Detect which cell encompasses the target text, then output its [x, y] center coordinate. 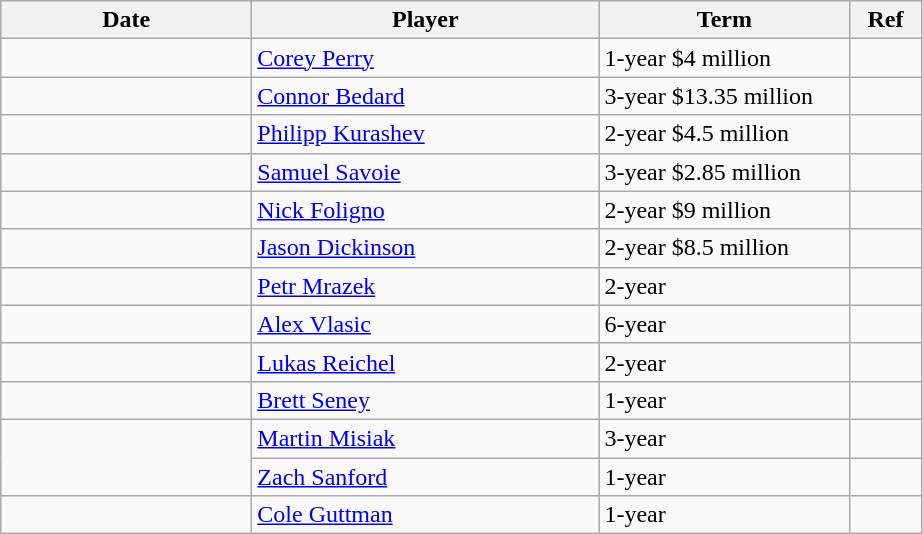
Connor Bedard [426, 96]
1-year $4 million [724, 58]
Corey Perry [426, 58]
Ref [886, 20]
Petr Mrazek [426, 286]
6-year [724, 324]
Alex Vlasic [426, 324]
Philipp Kurashev [426, 134]
Brett Seney [426, 400]
Player [426, 20]
3-year $2.85 million [724, 172]
Lukas Reichel [426, 362]
Term [724, 20]
Date [126, 20]
3-year $13.35 million [724, 96]
Cole Guttman [426, 515]
Samuel Savoie [426, 172]
Zach Sanford [426, 477]
3-year [724, 438]
Nick Foligno [426, 210]
Jason Dickinson [426, 248]
Martin Misiak [426, 438]
2-year $8.5 million [724, 248]
2-year $4.5 million [724, 134]
2-year $9 million [724, 210]
